From the cell containing the given text, extract its center point as (x, y) coordinate. 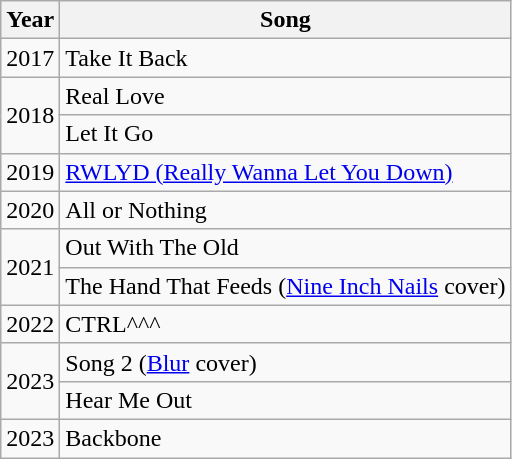
Song (286, 20)
2018 (30, 115)
Backbone (286, 438)
2020 (30, 210)
All or Nothing (286, 210)
2017 (30, 58)
RWLYD (Really Wanna Let You Down) (286, 172)
2021 (30, 267)
Hear Me Out (286, 400)
Take It Back (286, 58)
CTRL^^^ (286, 324)
Out With The Old (286, 248)
Let It Go (286, 134)
Song 2 (Blur cover) (286, 362)
Year (30, 20)
2022 (30, 324)
2019 (30, 172)
Real Love (286, 96)
The Hand That Feeds (Nine Inch Nails cover) (286, 286)
